Output the [X, Y] coordinate of the center of the cell containing the given text.  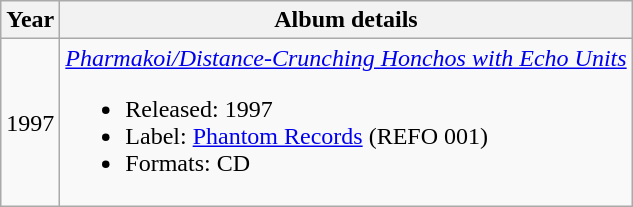
Year [30, 20]
Pharmakoi/Distance-Crunching Honchos with Echo UnitsReleased: 1997Label: Phantom Records (REFO 001)Formats: CD [346, 122]
1997 [30, 122]
Album details [346, 20]
